Provide the [x, y] coordinate of the cell's center where the given text is located.  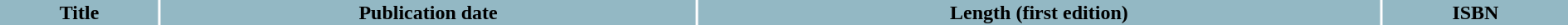
ISBN [1475, 12]
Title [80, 12]
Length (first edition) [1039, 12]
Publication date [428, 12]
